Determine the [X, Y] coordinate at the center of the cell enclosing the given text.  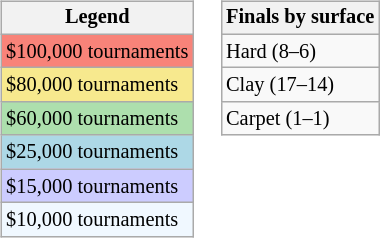
Carpet (1–1) [300, 119]
$10,000 tournaments [97, 220]
$80,000 tournaments [97, 85]
Finals by surface [300, 18]
$15,000 tournaments [97, 186]
Legend [97, 18]
Hard (8–6) [300, 51]
Clay (17–14) [300, 85]
$60,000 tournaments [97, 119]
$25,000 tournaments [97, 152]
$100,000 tournaments [97, 51]
